Determine the (x, y) coordinate at the center of the cell enclosing the given text.  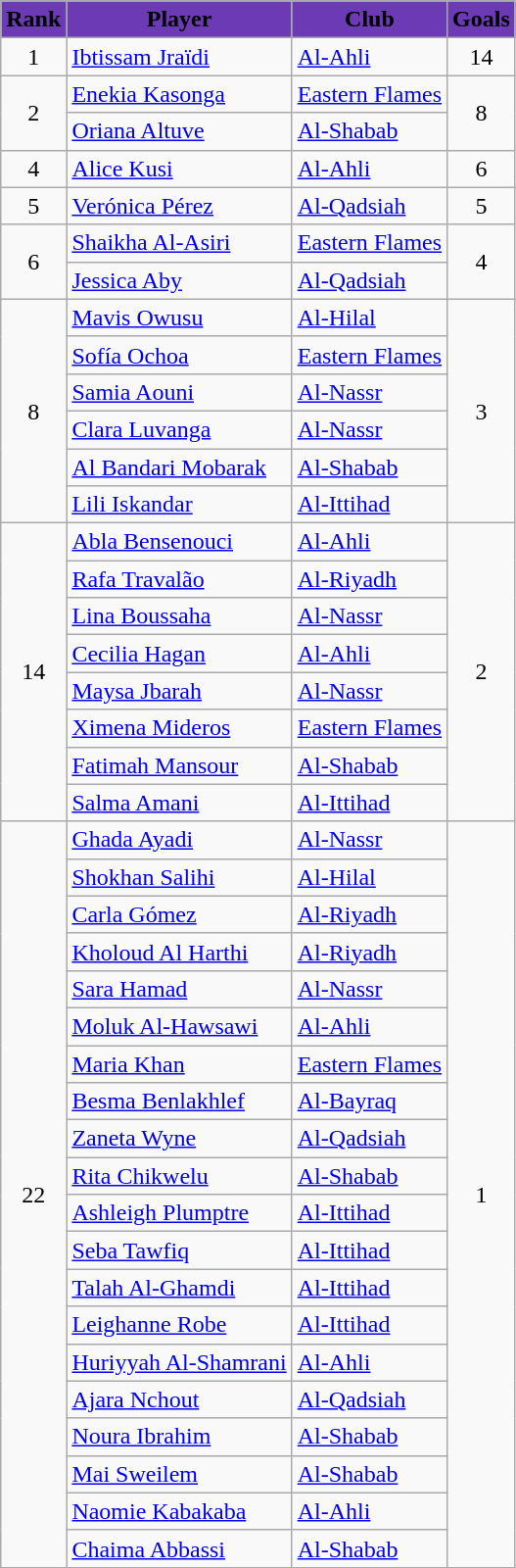
Jessica Aby (179, 280)
Ghada Ayadi (179, 840)
Club (369, 20)
Leighanne Robe (179, 1325)
Seba Tawfiq (179, 1250)
Abla Bensenouci (179, 542)
Lina Boussaha (179, 616)
Talah Al-Ghamdi (179, 1288)
Maria Khan (179, 1063)
Shaikha Al-Asiri (179, 243)
Rafa Travalão (179, 579)
Besma Benlakhlef (179, 1102)
Salma Amani (179, 803)
Cecilia Hagan (179, 654)
Kholoud Al Harthi (179, 952)
Noura Ibrahim (179, 1437)
Sofía Ochoa (179, 355)
Rita Chikwelu (179, 1176)
Moluk Al-Hawsawi (179, 1026)
Rank (33, 20)
Lili Iskandar (179, 505)
Enekia Kasonga (179, 94)
Fatimah Mansour (179, 765)
Shokhan Salihi (179, 877)
Mai Sweilem (179, 1474)
Al-Bayraq (369, 1102)
Chaima Abbassi (179, 1548)
Player (179, 20)
Goals (482, 20)
Naomie Kabakaba (179, 1511)
Ashleigh Plumptre (179, 1213)
Alice Kusi (179, 169)
Ximena Mideros (179, 728)
Samia Aouni (179, 392)
Ajara Nchout (179, 1399)
Mavis Owusu (179, 318)
Huriyyah Al-Shamrani (179, 1362)
Zaneta Wyne (179, 1139)
3 (482, 411)
Verónica Pérez (179, 206)
Oriana Altuve (179, 131)
Al Bandari Mobarak (179, 467)
Carla Gómez (179, 914)
Sara Hamad (179, 989)
Clara Luvanga (179, 429)
Maysa Jbarah (179, 691)
22 (33, 1194)
Ibtissam Jraïdi (179, 57)
